Locate the cell with the specified text and output its (X, Y) center coordinate. 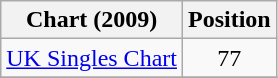
Chart (2009) (92, 20)
77 (229, 58)
UK Singles Chart (92, 58)
Position (229, 20)
